Search for the cell housing the specified text and yield its [X, Y] center coordinate. 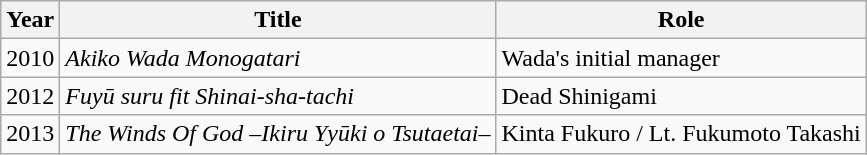
Year [30, 20]
2012 [30, 96]
Title [278, 20]
2010 [30, 58]
Fuyū suru fit Shinai-sha-tachi [278, 96]
The Winds Of God –Ikiru Yyūki o Tsutaetai– [278, 134]
2013 [30, 134]
Dead Shinigami [681, 96]
Kinta Fukuro / Lt. Fukumoto Takashi [681, 134]
Akiko Wada Monogatari [278, 58]
Role [681, 20]
Wada's initial manager [681, 58]
